Identify which cell holds the provided text, then report its (x, y) central coordinate. 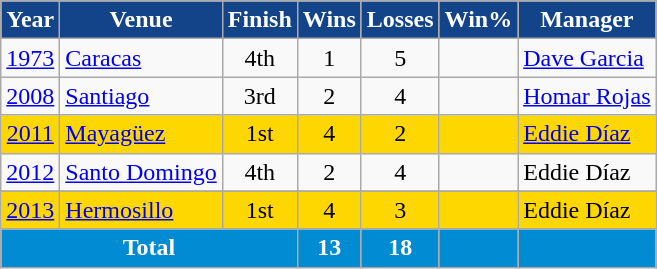
Finish (260, 20)
2013 (30, 210)
Year (30, 20)
Mayagüez (141, 134)
Losses (400, 20)
Caracas (141, 58)
2011 (30, 134)
18 (400, 248)
1 (329, 58)
Manager (587, 20)
13 (329, 248)
5 (400, 58)
Santo Domingo (141, 172)
Santiago (141, 96)
Venue (141, 20)
Win% (478, 20)
Dave Garcia (587, 58)
Total (150, 248)
Wins (329, 20)
2008 (30, 96)
3 (400, 210)
Hermosillo (141, 210)
2012 (30, 172)
Homar Rojas (587, 96)
1973 (30, 58)
3rd (260, 96)
